Identify which cell holds the provided text, then report its [x, y] central coordinate. 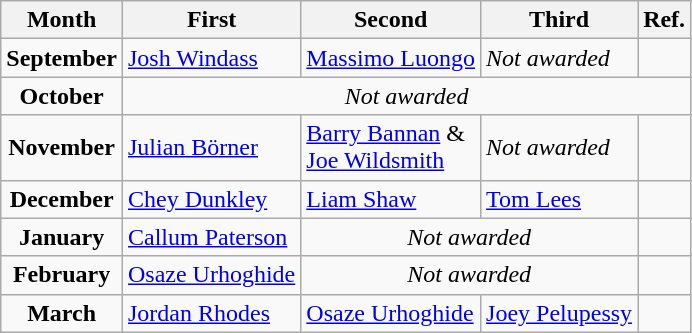
Liam Shaw [391, 199]
February [62, 275]
Joey Pelupessy [560, 313]
December [62, 199]
October [62, 96]
First [211, 20]
Ref. [664, 20]
Month [62, 20]
Chey Dunkley [211, 199]
Massimo Luongo [391, 58]
Tom Lees [560, 199]
Third [560, 20]
March [62, 313]
Jordan Rhodes [211, 313]
Barry Bannan & Joe Wildsmith [391, 148]
Josh Windass [211, 58]
Julian Börner [211, 148]
September [62, 58]
January [62, 237]
Second [391, 20]
Callum Paterson [211, 237]
November [62, 148]
